Search for the cell housing the specified text and yield its [x, y] center coordinate. 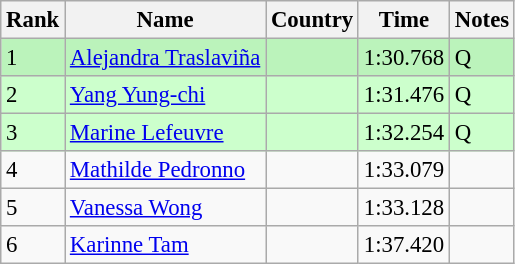
1:37.420 [404, 245]
Rank [33, 20]
1:33.079 [404, 170]
Name [166, 20]
5 [33, 208]
Time [404, 20]
1:30.768 [404, 58]
3 [33, 133]
Country [312, 20]
Karinne Tam [166, 245]
Marine Lefeuvre [166, 133]
4 [33, 170]
6 [33, 245]
1:31.476 [404, 95]
1:32.254 [404, 133]
Alejandra Traslaviña [166, 58]
2 [33, 95]
1:33.128 [404, 208]
Vanessa Wong [166, 208]
Yang Yung-chi [166, 95]
1 [33, 58]
Mathilde Pedronno [166, 170]
Notes [482, 20]
